Locate the cell with the specified text and output its [X, Y] center coordinate. 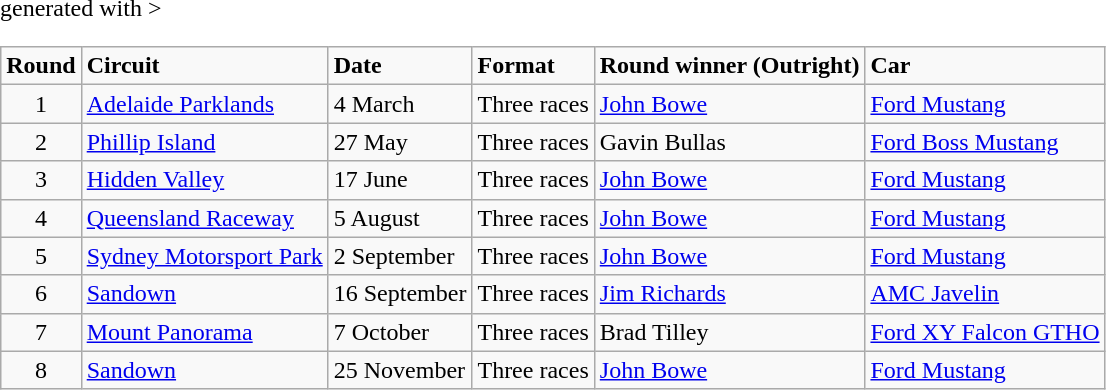
2 [41, 142]
Queensland Raceway [204, 218]
Gavin Bullas [730, 142]
5 August [400, 218]
6 [41, 294]
5 [41, 256]
Hidden Valley [204, 180]
Phillip Island [204, 142]
Car [985, 66]
Jim Richards [730, 294]
1 [41, 104]
Adelaide Parklands [204, 104]
7 [41, 332]
Round [41, 66]
4 March [400, 104]
27 May [400, 142]
3 [41, 180]
Round winner (Outright) [730, 66]
7 October [400, 332]
Brad Tilley [730, 332]
Format [533, 66]
Date [400, 66]
4 [41, 218]
2 September [400, 256]
Ford XY Falcon GTHO [985, 332]
Sydney Motorsport Park [204, 256]
16 September [400, 294]
17 June [400, 180]
Circuit [204, 66]
Mount Panorama [204, 332]
8 [41, 370]
AMC Javelin [985, 294]
25 November [400, 370]
Ford Boss Mustang [985, 142]
